Return the [x, y] coordinate for the center point of the cell that contains the specified text.  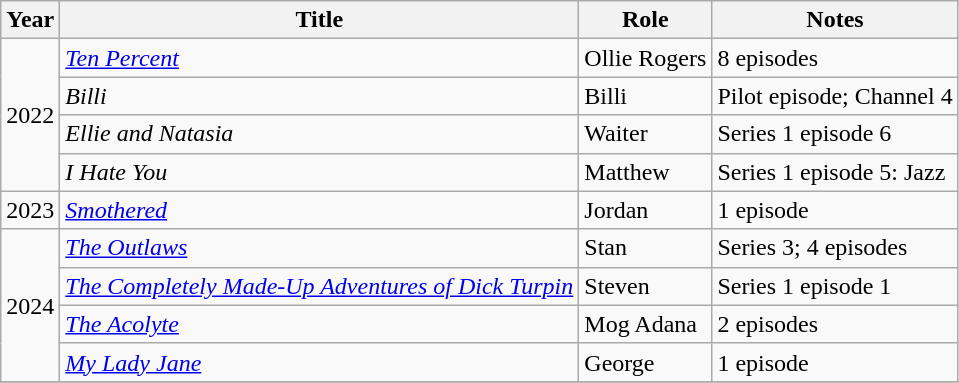
2023 [30, 210]
Matthew [646, 172]
Series 1 episode 1 [835, 286]
Mog Adana [646, 324]
Ten Percent [320, 58]
I Hate You [320, 172]
Series 1 episode 5: Jazz [835, 172]
The Outlaws [320, 248]
2024 [30, 305]
Stan [646, 248]
George [646, 362]
Jordan [646, 210]
Notes [835, 20]
2 episodes [835, 324]
Series 3; 4 episodes [835, 248]
Smothered [320, 210]
Ollie Rogers [646, 58]
My Lady Jane [320, 362]
Role [646, 20]
Ellie and Natasia [320, 134]
2022 [30, 115]
Pilot episode; Channel 4 [835, 96]
Title [320, 20]
Steven [646, 286]
Waiter [646, 134]
Series 1 episode 6 [835, 134]
Year [30, 20]
8 episodes [835, 58]
The Acolyte [320, 324]
The Completely Made-Up Adventures of Dick Turpin [320, 286]
